For the text-containing cell, return its midpoint in [x, y] coordinate format. 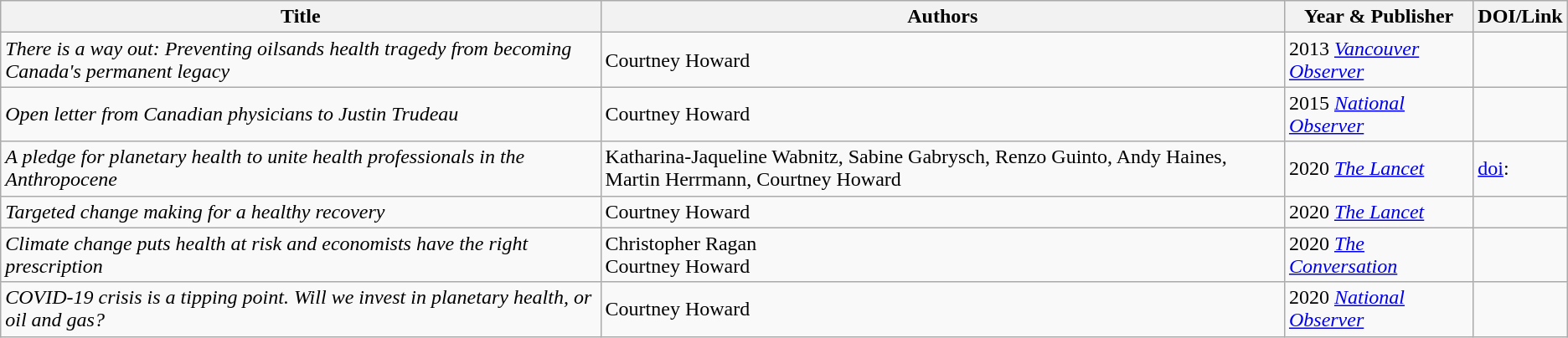
Title [301, 17]
Authors [942, 17]
2020 The Conversation [1379, 254]
There is a way out: Preventing oilsands health tragedy from becoming Canada's permanent legacy [301, 60]
Targeted change making for a healthy recovery [301, 212]
doi: [1520, 169]
2020 National Observer [1379, 310]
Christopher RaganCourtney Howard [942, 254]
Year & Publisher [1379, 17]
2015 National Observer [1379, 114]
Katharina-Jaqueline Wabnitz, Sabine Gabrysch, Renzo Guinto, Andy Haines, Martin Herrmann, Courtney Howard [942, 169]
Open letter from Canadian physicians to Justin Trudeau [301, 114]
2013 Vancouver Observer [1379, 60]
COVID-19 crisis is a tipping point. Will we invest in planetary health, or oil and gas? [301, 310]
DOI/Link [1520, 17]
A pledge for planetary health to unite health professionals in the Anthropocene [301, 169]
Climate change puts health at risk and economists have the right prescription [301, 254]
